Extract the [X, Y] coordinate from the center of the cell holding the provided text.  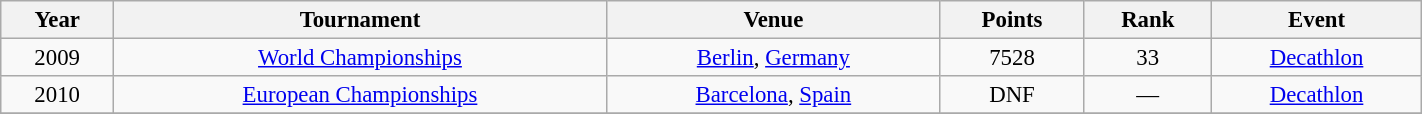
Points [1012, 20]
Berlin, Germany [773, 58]
European Championships [360, 95]
Barcelona, Spain [773, 95]
— [1148, 95]
Year [58, 20]
Rank [1148, 20]
DNF [1012, 95]
2010 [58, 95]
2009 [58, 58]
33 [1148, 58]
Venue [773, 20]
Tournament [360, 20]
World Championships [360, 58]
Event [1316, 20]
7528 [1012, 58]
